Detect which cell encompasses the target text, then output its [X, Y] center coordinate. 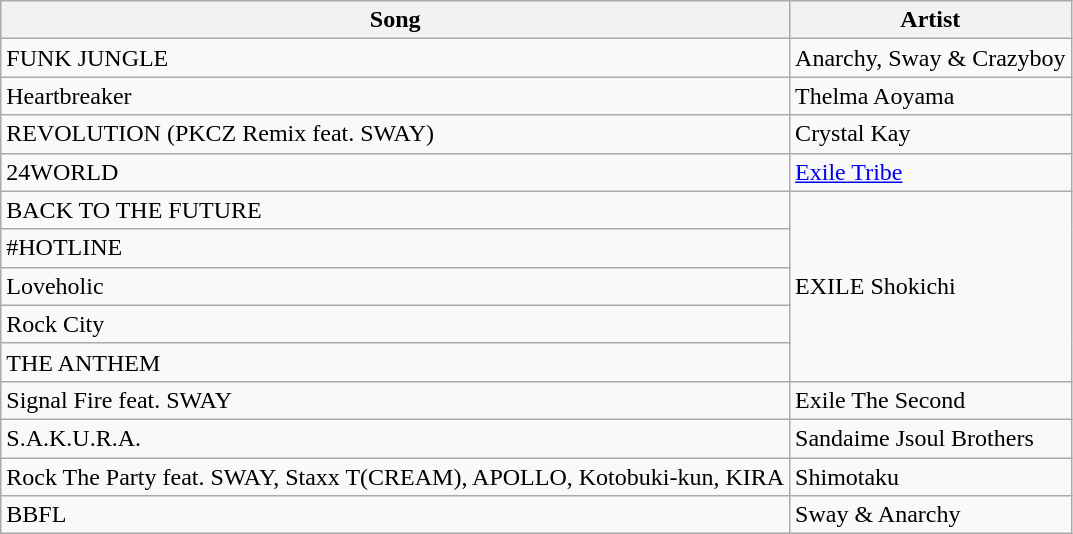
24WORLD [396, 172]
Heartbreaker [396, 96]
BBFL [396, 515]
FUNK JUNGLE [396, 58]
BACK TO THE FUTURE [396, 210]
REVOLUTION (PKCZ Remix feat. SWAY) [396, 134]
Thelma Aoyama [930, 96]
Exile Tribe [930, 172]
Exile The Second [930, 400]
Loveholic [396, 286]
EXILE Shokichi [930, 286]
Signal Fire feat. SWAY [396, 400]
Artist [930, 20]
Anarchy, Sway & Crazyboy [930, 58]
Rock The Party feat. SWAY, Staxx T(CREAM), APOLLO, Kotobuki-kun, KIRA [396, 477]
Sway & Anarchy [930, 515]
Rock City [396, 324]
Song [396, 20]
Shimotaku [930, 477]
S.A.K.U.R.A. [396, 438]
Crystal Kay [930, 134]
#HOTLINE [396, 248]
Sandaime Jsoul Brothers [930, 438]
THE ANTHEM [396, 362]
